For the text-containing cell, return its midpoint in (X, Y) coordinate format. 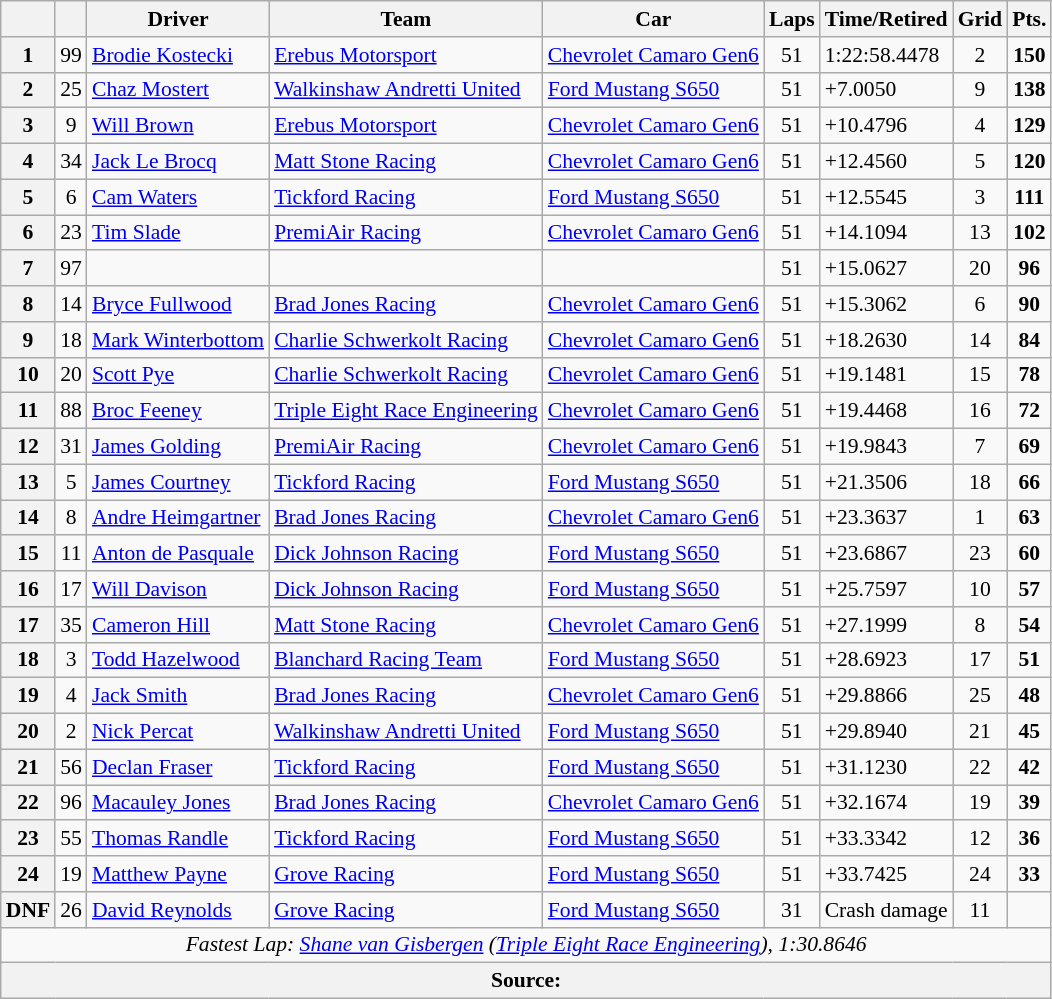
+29.8940 (886, 732)
+25.7597 (886, 589)
David Reynolds (178, 910)
97 (71, 269)
+19.4468 (886, 411)
34 (71, 162)
72 (1029, 411)
56 (71, 767)
Fastest Lap: Shane van Gisbergen (Triple Eight Race Engineering), 1:30.8646 (526, 945)
Will Brown (178, 126)
+12.5545 (886, 197)
Tim Slade (178, 233)
36 (1029, 839)
+21.3506 (886, 482)
Andre Heimgartner (178, 518)
+14.1094 (886, 233)
+7.0050 (886, 90)
Anton de Pasquale (178, 554)
Grid (980, 19)
Triple Eight Race Engineering (406, 411)
DNF (28, 910)
Todd Hazelwood (178, 660)
138 (1029, 90)
Thomas Randle (178, 839)
Crash damage (886, 910)
+15.3062 (886, 304)
Cam Waters (178, 197)
39 (1029, 803)
Source: (526, 981)
Laps (792, 19)
Chaz Mostert (178, 90)
45 (1029, 732)
+18.2630 (886, 340)
35 (71, 625)
+31.1230 (886, 767)
Mark Winterbottom (178, 340)
+33.3342 (886, 839)
Nick Percat (178, 732)
33 (1029, 874)
+23.6867 (886, 554)
78 (1029, 375)
Time/Retired (886, 19)
63 (1029, 518)
+29.8866 (886, 696)
+27.1999 (886, 625)
Pts. (1029, 19)
150 (1029, 55)
Cameron Hill (178, 625)
+15.0627 (886, 269)
Scott Pye (178, 375)
+19.9843 (886, 447)
+23.3637 (886, 518)
+10.4796 (886, 126)
Team (406, 19)
Macauley Jones (178, 803)
1:22:58.4478 (886, 55)
Jack Le Brocq (178, 162)
+32.1674 (886, 803)
84 (1029, 340)
Brodie Kostecki (178, 55)
129 (1029, 126)
69 (1029, 447)
90 (1029, 304)
+12.4560 (886, 162)
Broc Feeney (178, 411)
99 (71, 55)
57 (1029, 589)
60 (1029, 554)
Jack Smith (178, 696)
James Golding (178, 447)
42 (1029, 767)
66 (1029, 482)
+28.6923 (886, 660)
Blanchard Racing Team (406, 660)
Driver (178, 19)
+33.7425 (886, 874)
54 (1029, 625)
120 (1029, 162)
55 (71, 839)
Matthew Payne (178, 874)
26 (71, 910)
Bryce Fullwood (178, 304)
48 (1029, 696)
Declan Fraser (178, 767)
111 (1029, 197)
88 (71, 411)
James Courtney (178, 482)
Car (654, 19)
Will Davison (178, 589)
+19.1481 (886, 375)
102 (1029, 233)
